For the text-containing cell, return its midpoint in [x, y] coordinate format. 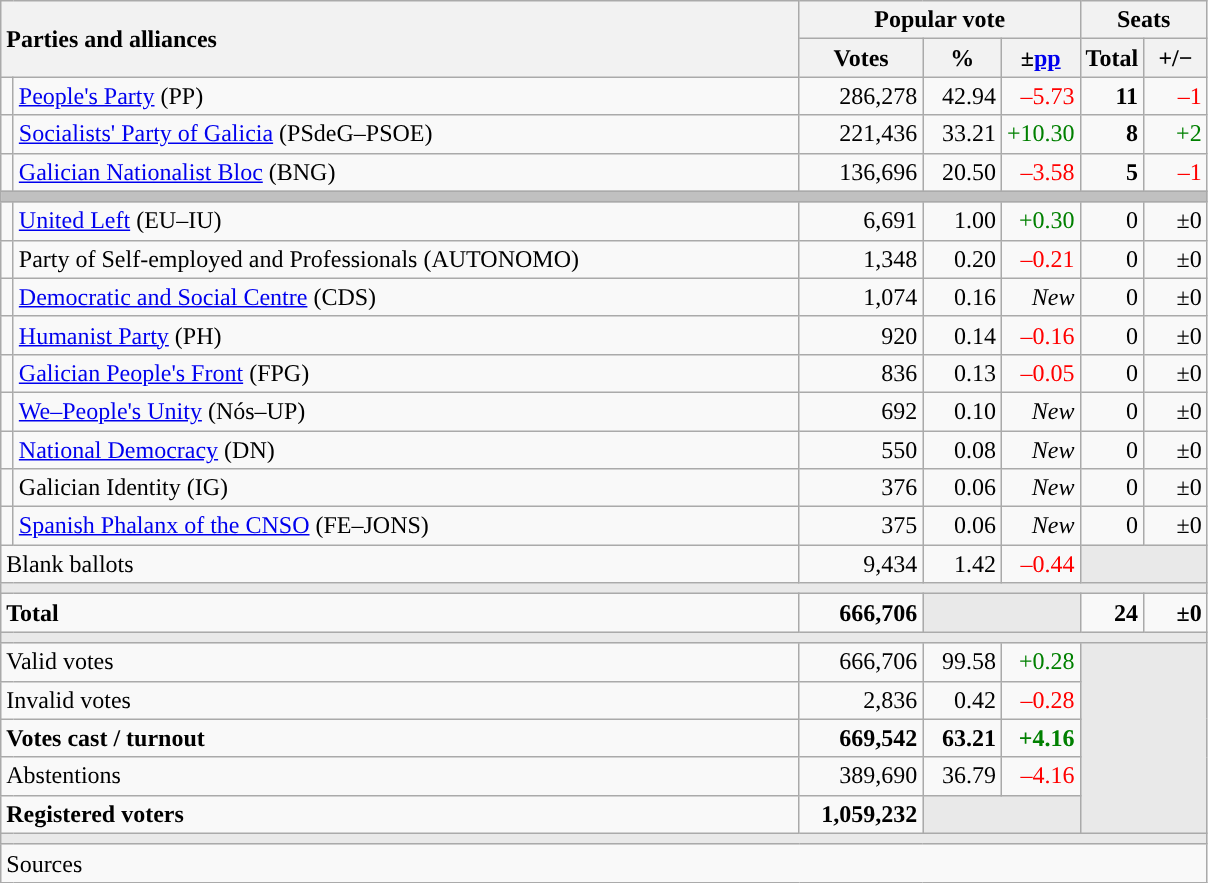
–0.44 [1040, 564]
Sources [604, 863]
+/− [1176, 58]
0.10 [962, 411]
33.21 [962, 134]
Galician Identity (IG) [406, 488]
1.00 [962, 221]
375 [861, 526]
63.21 [962, 738]
Seats [1144, 20]
221,436 [861, 134]
36.79 [962, 776]
People's Party (PP) [406, 96]
0.14 [962, 335]
Invalid votes [400, 700]
±pp [1040, 58]
0.16 [962, 297]
Parties and alliances [400, 39]
1,074 [861, 297]
Socialists' Party of Galicia (PSdeG–PSOE) [406, 134]
389,690 [861, 776]
United Left (EU–IU) [406, 221]
836 [861, 373]
42.94 [962, 96]
–0.16 [1040, 335]
9,434 [861, 564]
–5.73 [1040, 96]
24 [1112, 613]
5 [1112, 172]
920 [861, 335]
2,836 [861, 700]
136,696 [861, 172]
+10.30 [1040, 134]
–0.28 [1040, 700]
+2 [1176, 134]
8 [1112, 134]
% [962, 58]
1,059,232 [861, 814]
Galician People's Front (FPG) [406, 373]
Galician Nationalist Bloc (BNG) [406, 172]
Popular vote [940, 20]
0.42 [962, 700]
6,691 [861, 221]
20.50 [962, 172]
692 [861, 411]
Blank ballots [400, 564]
+0.30 [1040, 221]
–3.58 [1040, 172]
Spanish Phalanx of the CNSO (FE–JONS) [406, 526]
+0.28 [1040, 662]
550 [861, 449]
Party of Self-employed and Professionals (AUTONOMO) [406, 259]
0.13 [962, 373]
–0.05 [1040, 373]
1,348 [861, 259]
669,542 [861, 738]
–4.16 [1040, 776]
Democratic and Social Centre (CDS) [406, 297]
0.20 [962, 259]
1.42 [962, 564]
99.58 [962, 662]
We–People's Unity (Nós–UP) [406, 411]
0.08 [962, 449]
11 [1112, 96]
+4.16 [1040, 738]
Abstentions [400, 776]
Votes cast / turnout [400, 738]
National Democracy (DN) [406, 449]
Registered voters [400, 814]
Humanist Party (PH) [406, 335]
286,278 [861, 96]
Votes [861, 58]
–0.21 [1040, 259]
376 [861, 488]
Valid votes [400, 662]
